Locate the cell with the specified text and output its [x, y] center coordinate. 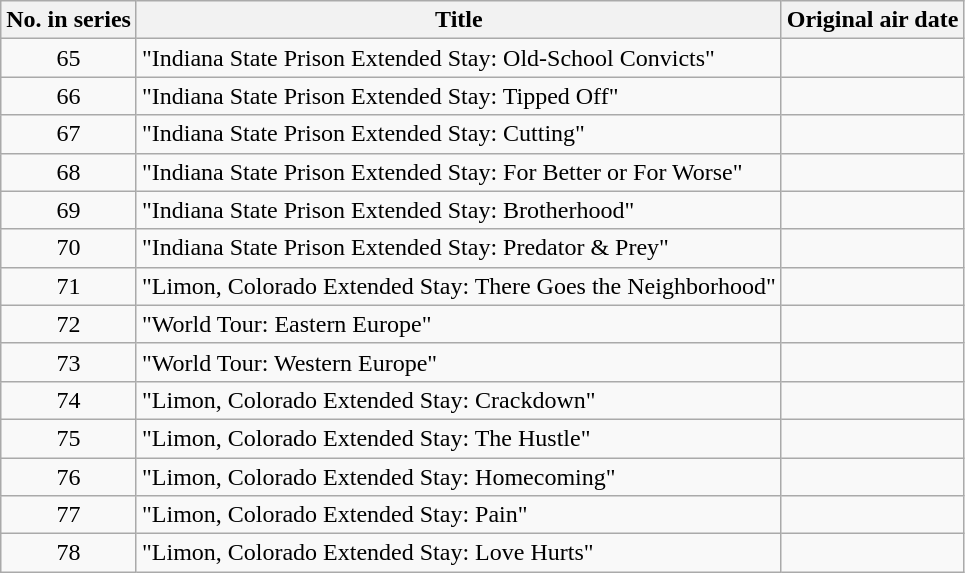
65 [69, 58]
75 [69, 438]
66 [69, 96]
68 [69, 172]
"Indiana State Prison Extended Stay: Cutting" [458, 134]
73 [69, 362]
"Limon, Colorado Extended Stay: The Hustle" [458, 438]
"Limon, Colorado Extended Stay: Crackdown" [458, 400]
"Indiana State Prison Extended Stay: Old-School Convicts" [458, 58]
"Indiana State Prison Extended Stay: Predator & Prey" [458, 248]
67 [69, 134]
77 [69, 515]
"Indiana State Prison Extended Stay: Brotherhood" [458, 210]
No. in series [69, 20]
"Limon, Colorado Extended Stay: There Goes the Neighborhood" [458, 286]
Original air date [872, 20]
76 [69, 477]
74 [69, 400]
"Limon, Colorado Extended Stay: Homecoming" [458, 477]
72 [69, 324]
78 [69, 553]
"World Tour: Western Europe" [458, 362]
"Limon, Colorado Extended Stay: Love Hurts" [458, 553]
70 [69, 248]
"Indiana State Prison Extended Stay: Tipped Off" [458, 96]
"Limon, Colorado Extended Stay: Pain" [458, 515]
"Indiana State Prison Extended Stay: For Better or For Worse" [458, 172]
71 [69, 286]
69 [69, 210]
"World Tour: Eastern Europe" [458, 324]
Title [458, 20]
